Provide the [X, Y] coordinate of the cell's center where the given text is located.  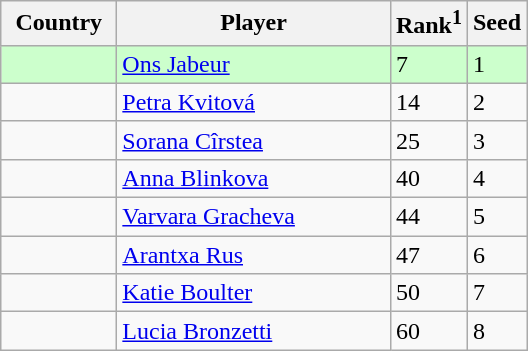
60 [428, 331]
3 [496, 140]
Rank1 [428, 24]
25 [428, 140]
1 [496, 64]
Arantxa Rus [254, 255]
Seed [496, 24]
Sorana Cîrstea [254, 140]
44 [428, 217]
5 [496, 217]
Anna Blinkova [254, 178]
2 [496, 102]
Petra Kvitová [254, 102]
4 [496, 178]
Lucia Bronzetti [254, 331]
50 [428, 293]
6 [496, 255]
14 [428, 102]
47 [428, 255]
Varvara Gracheva [254, 217]
Player [254, 24]
Katie Boulter [254, 293]
Ons Jabeur [254, 64]
8 [496, 331]
40 [428, 178]
Country [59, 24]
